For the text-containing cell, return its midpoint in [x, y] coordinate format. 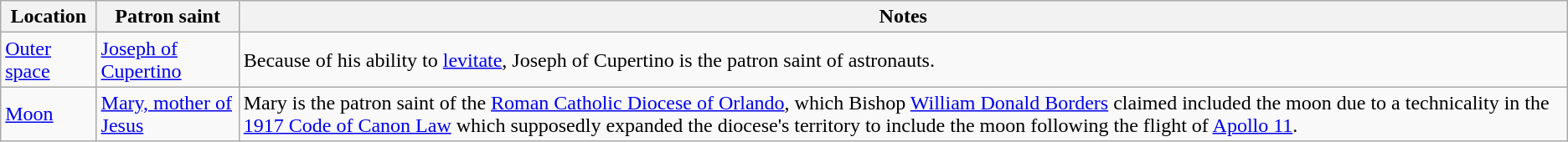
Joseph of Cupertino [168, 60]
Mary, mother of Jesus [168, 114]
Notes [903, 17]
Location [49, 17]
Patron saint [168, 17]
Moon [49, 114]
Because of his ability to levitate, Joseph of Cupertino is the patron saint of astronauts. [903, 60]
Outer space [49, 60]
